Determine the [x, y] coordinate at the center of the cell enclosing the given text.  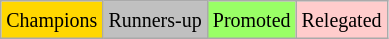
Champions [52, 20]
Relegated [342, 20]
Promoted [252, 20]
Runners-up [155, 20]
